Extract the [X, Y] coordinate from the center of the cell holding the provided text.  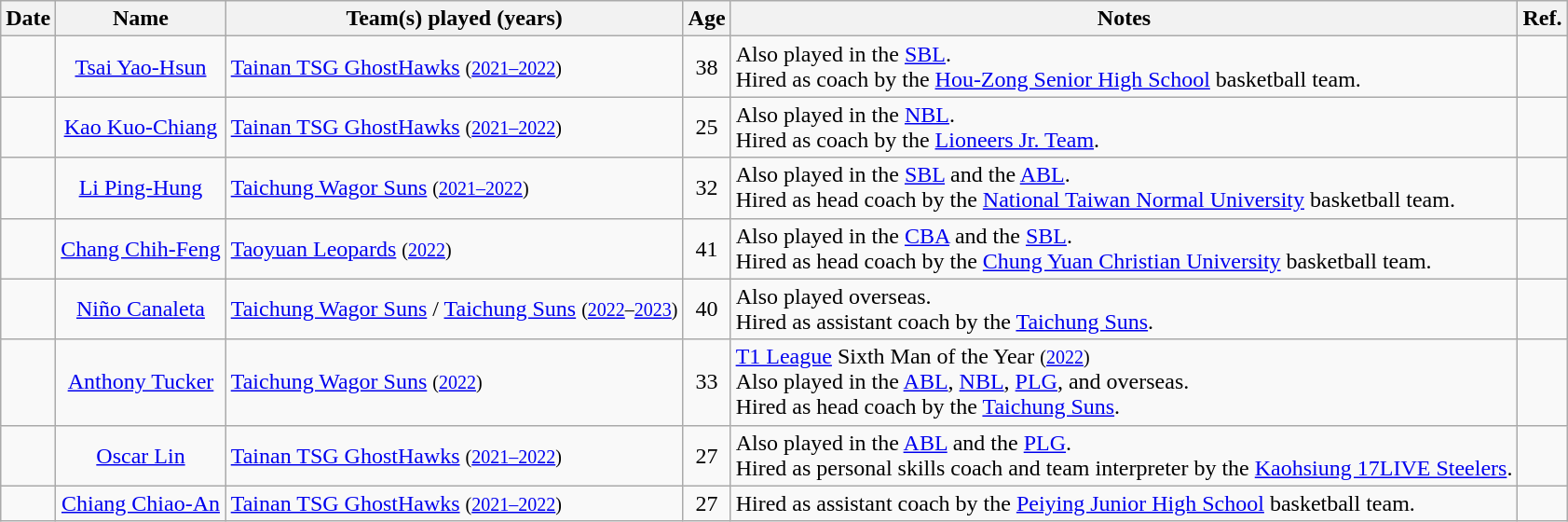
Chiang Chiao-An [141, 503]
Age [706, 19]
Also played in the ABL and the PLG.Hired as personal skills coach and team interpreter by the Kaohsiung 17LIVE Steelers. [1124, 455]
Name [141, 19]
Also played in the SBL and the ABL.Hired as head coach by the National Taiwan Normal University basketball team. [1124, 188]
Taichung Wagor Suns / Taichung Suns (2022–2023) [455, 309]
Taoyuan Leopards (2022) [455, 248]
Li Ping-Hung [141, 188]
Oscar Lin [141, 455]
Notes [1124, 19]
Hired as assistant coach by the Peiying Junior High School basketball team. [1124, 503]
41 [706, 248]
38 [706, 67]
Also played in the SBL.Hired as coach by the Hou-Zong Senior High School basketball team. [1124, 67]
32 [706, 188]
33 [706, 382]
T1 League Sixth Man of the Year (2022)Also played in the ABL, NBL, PLG, and overseas.Hired as head coach by the Taichung Suns. [1124, 382]
40 [706, 309]
Ref. [1543, 19]
Date [28, 19]
Taichung Wagor Suns (2021–2022) [455, 188]
Niño Canaleta [141, 309]
Team(s) played (years) [455, 19]
Also played overseas.Hired as assistant coach by the Taichung Suns. [1124, 309]
Chang Chih-Feng [141, 248]
Anthony Tucker [141, 382]
Tsai Yao-Hsun [141, 67]
25 [706, 127]
Kao Kuo-Chiang [141, 127]
Taichung Wagor Suns (2022) [455, 382]
Also played in the CBA and the SBL.Hired as head coach by the Chung Yuan Christian University basketball team. [1124, 248]
Also played in the NBL.Hired as coach by the Lioneers Jr. Team. [1124, 127]
